Output the (x, y) coordinate of the center of the cell containing the given text.  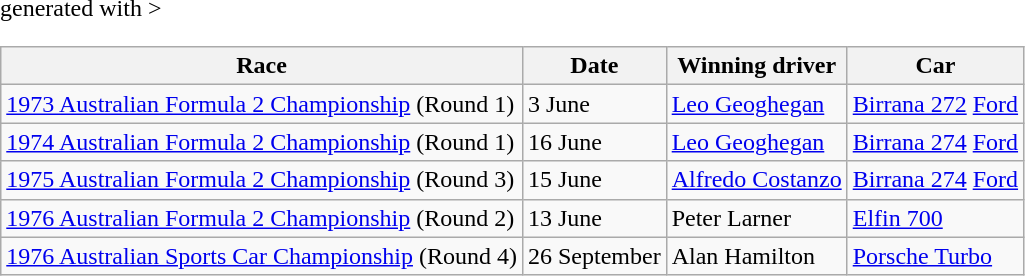
1973 Australian Formula 2 Championship (Round 1) (262, 104)
1976 Australian Sports Car Championship (Round 4) (262, 256)
3 June (594, 104)
13 June (594, 218)
Winning driver (756, 66)
15 June (594, 180)
16 June (594, 142)
Birrana 272 Ford (935, 104)
Alan Hamilton (756, 256)
Peter Larner (756, 218)
Race (262, 66)
Date (594, 66)
1975 Australian Formula 2 Championship (Round 3) (262, 180)
1976 Australian Formula 2 Championship (Round 2) (262, 218)
Elfin 700 (935, 218)
Alfredo Costanzo (756, 180)
1974 Australian Formula 2 Championship (Round 1) (262, 142)
Porsche Turbo (935, 256)
26 September (594, 256)
Car (935, 66)
